Return the (X, Y) coordinate for the center point of the cell that contains the specified text.  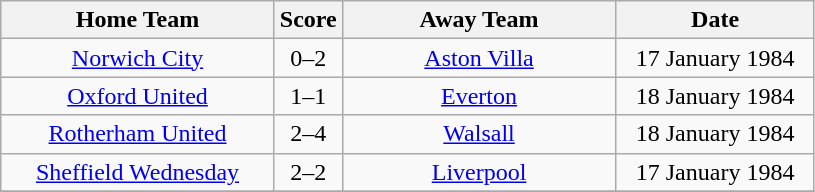
Everton (479, 96)
Rotherham United (138, 134)
Norwich City (138, 58)
Oxford United (138, 96)
Score (308, 20)
1–1 (308, 96)
Aston Villa (479, 58)
Liverpool (479, 172)
Sheffield Wednesday (138, 172)
Date (716, 20)
Away Team (479, 20)
Home Team (138, 20)
Walsall (479, 134)
2–4 (308, 134)
0–2 (308, 58)
2–2 (308, 172)
